Return the [x, y] coordinate for the center point of the cell that contains the specified text.  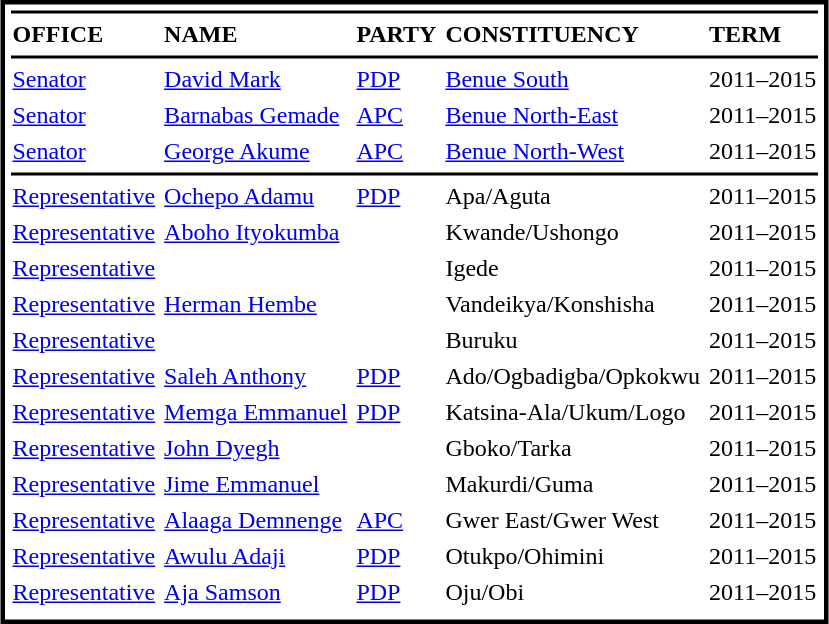
Jime Emmanuel [256, 485]
Saleh Anthony [256, 377]
Benue North-East [573, 115]
Aboho Ityokumba [256, 233]
Aja Samson [256, 593]
John Dyegh [256, 449]
Awulu Adaji [256, 557]
Herman Hembe [256, 305]
David Mark [256, 79]
Vandeikya/Konshisha [573, 305]
Gwer East/Gwer West [573, 521]
Oju/Obi [573, 593]
PARTY [396, 35]
Ado/Ogbadigba/Opkokwu [573, 377]
Katsina-Ala/Ukum/Logo [573, 413]
Buruku [573, 341]
Barnabas Gemade [256, 115]
Apa/Aguta [573, 197]
Otukpo/Ohimini [573, 557]
Igede [573, 269]
George Akume [256, 151]
Memga Emmanuel [256, 413]
NAME [256, 35]
Ochepo Adamu [256, 197]
Gboko/Tarka [573, 449]
TERM [763, 35]
CONSTITUENCY [573, 35]
Makurdi/Guma [573, 485]
Alaaga Demnenge [256, 521]
OFFICE [84, 35]
Kwande/Ushongo [573, 233]
Benue North-West [573, 151]
Benue South [573, 79]
